Search for the cell housing the specified text and yield its [x, y] center coordinate. 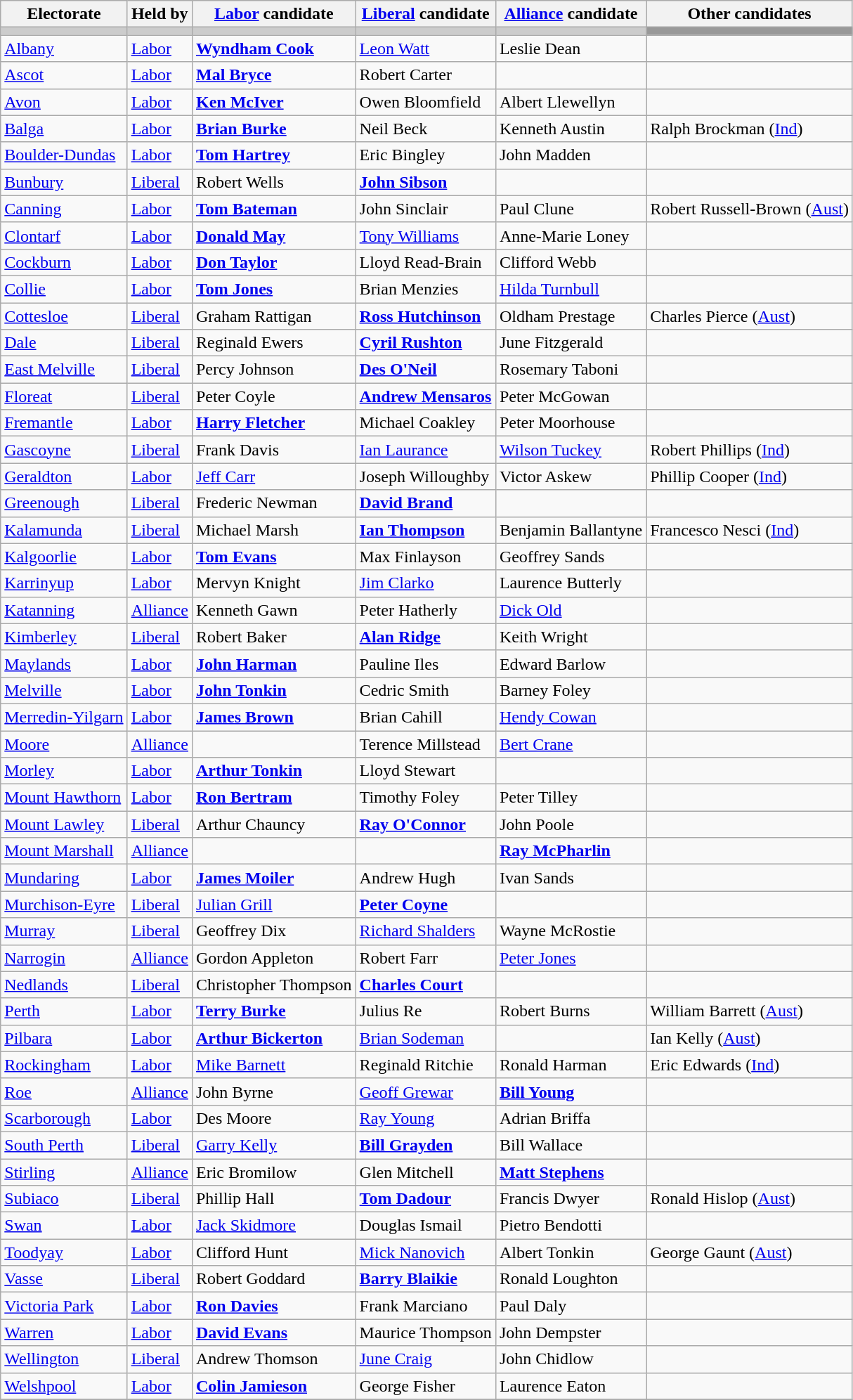
Mundaring [64, 878]
Nedlands [64, 985]
Michael Coakley [426, 423]
Des O'Neil [426, 370]
Kalgoorlie [64, 557]
Ron Davies [274, 1306]
Terence Millstead [426, 744]
Ian Laurance [426, 450]
Merredin-Yilgarn [64, 717]
Leslie Dean [571, 48]
John Sinclair [426, 209]
Clifford Hunt [274, 1252]
East Melville [64, 370]
Cottesloe [64, 316]
Murchison-Eyre [64, 905]
Lloyd Stewart [426, 771]
Jeff Carr [274, 477]
Tom Dadour [426, 1199]
Tom Bateman [274, 209]
Kenneth Austin [571, 129]
Victoria Park [64, 1306]
Melville [64, 690]
Robert Baker [274, 637]
Graham Rattigan [274, 316]
Rosemary Taboni [571, 370]
Brian Menzies [426, 289]
Ray McPharlin [571, 851]
Brian Sodeman [426, 1038]
Moore [64, 744]
John Sibson [426, 182]
Ray O'Connor [426, 824]
Brian Burke [274, 129]
Pietro Bendotti [571, 1226]
Laurence Butterly [571, 583]
Ascot [64, 75]
William Barrett (Aust) [750, 1011]
Gordon Appleton [274, 958]
Floreat [64, 396]
Tom Evans [274, 557]
Julian Grill [274, 905]
Wayne McRostie [571, 931]
Ian Kelly (Aust) [750, 1038]
Morley [64, 771]
Katanning [64, 610]
Tony Williams [426, 235]
Bert Crane [571, 744]
Kenneth Gawn [274, 610]
Lloyd Read-Brain [426, 262]
Des Moore [274, 1118]
Tom Hartrey [274, 155]
Colin Jamieson [274, 1386]
Jim Clarko [426, 583]
Murray [64, 931]
Tom Jones [274, 289]
Leon Watt [426, 48]
Robert Phillips (Ind) [750, 450]
Alliance candidate [571, 14]
Ross Hutchinson [426, 316]
Narrogin [64, 958]
Mount Lawley [64, 824]
Andrew Thomson [274, 1359]
Charles Pierce (Aust) [750, 316]
June Craig [426, 1359]
Frederic Newman [274, 503]
Keith Wright [571, 637]
Phillip Cooper (Ind) [750, 477]
Adrian Briffa [571, 1118]
Matt Stephens [571, 1172]
Reginald Ritchie [426, 1065]
Warren [64, 1333]
Alan Ridge [426, 637]
Reginald Ewers [274, 343]
Mount Marshall [64, 851]
Rockingham [64, 1065]
Balga [64, 129]
John Byrne [274, 1091]
Kimberley [64, 637]
Neil Beck [426, 129]
Pauline Iles [426, 663]
Perth [64, 1011]
David Brand [426, 503]
Welshpool [64, 1386]
Ron Bertram [274, 798]
Avon [64, 102]
Laurence Eaton [571, 1386]
Jack Skidmore [274, 1226]
Scarborough [64, 1118]
Eric Bromilow [274, 1172]
Benjamin Ballantyne [571, 530]
Peter Moorhouse [571, 423]
Oldham Prestage [571, 316]
Hilda Turnbull [571, 289]
Robert Carter [426, 75]
Garry Kelly [274, 1145]
Collie [64, 289]
Wyndham Cook [274, 48]
Ronald Harman [571, 1065]
Electorate [64, 14]
Wilson Tuckey [571, 450]
Robert Wells [274, 182]
George Fisher [426, 1386]
John Poole [571, 824]
Pilbara [64, 1038]
Ian Thompson [426, 530]
Dick Old [571, 610]
John Dempster [571, 1333]
Liberal candidate [426, 14]
Eric Edwards (Ind) [750, 1065]
George Gaunt (Aust) [750, 1252]
James Moiler [274, 878]
June Fitzgerald [571, 343]
Joseph Willoughby [426, 477]
Paul Daly [571, 1306]
Francis Dwyer [571, 1199]
David Evans [274, 1333]
Paul Clune [571, 209]
John Harman [274, 663]
Mal Bryce [274, 75]
Roe [64, 1091]
Labor candidate [274, 14]
Eric Bingley [426, 155]
Max Finlayson [426, 557]
Terry Burke [274, 1011]
Victor Askew [571, 477]
Peter Coyle [274, 396]
Arthur Tonkin [274, 771]
Mike Barnett [274, 1065]
Mick Nanovich [426, 1252]
Albert Tonkin [571, 1252]
Peter Jones [571, 958]
Vasse [64, 1279]
Frank Marciano [426, 1306]
Owen Bloomfield [426, 102]
Barry Blaikie [426, 1279]
Cyril Rushton [426, 343]
South Perth [64, 1145]
Francesco Nesci (Ind) [750, 530]
Subiaco [64, 1199]
Bunbury [64, 182]
Clontarf [64, 235]
Albert Llewellyn [571, 102]
Karrinyup [64, 583]
Bill Young [571, 1091]
Fremantle [64, 423]
Swan [64, 1226]
Clifford Webb [571, 262]
Don Taylor [274, 262]
Douglas Ismail [426, 1226]
Canning [64, 209]
Stirling [64, 1172]
Robert Russell-Brown (Aust) [750, 209]
Greenough [64, 503]
Other candidates [750, 14]
Mount Hawthorn [64, 798]
Bill Wallace [571, 1145]
Wellington [64, 1359]
Cedric Smith [426, 690]
Kalamunda [64, 530]
Albany [64, 48]
Charles Court [426, 985]
Mervyn Knight [274, 583]
Harry Fletcher [274, 423]
Andrew Hugh [426, 878]
Hendy Cowan [571, 717]
Andrew Mensaros [426, 396]
Bill Grayden [426, 1145]
Maurice Thompson [426, 1333]
Frank Davis [274, 450]
Ronald Loughton [571, 1279]
Ivan Sands [571, 878]
Donald May [274, 235]
Arthur Chauncy [274, 824]
Geoffrey Dix [274, 931]
Toodyay [64, 1252]
Held by [159, 14]
Barney Foley [571, 690]
Geoff Grewar [426, 1091]
Ralph Brockman (Ind) [750, 129]
Robert Burns [571, 1011]
Ray Young [426, 1118]
Richard Shalders [426, 931]
Peter Hatherly [426, 610]
Peter McGowan [571, 396]
Julius Re [426, 1011]
Brian Cahill [426, 717]
Peter Coyne [426, 905]
Edward Barlow [571, 663]
James Brown [274, 717]
Anne-Marie Loney [571, 235]
John Madden [571, 155]
Phillip Hall [274, 1199]
Dale [64, 343]
Ronald Hislop (Aust) [750, 1199]
Ken McIver [274, 102]
Peter Tilley [571, 798]
Arthur Bickerton [274, 1038]
Timothy Foley [426, 798]
John Tonkin [274, 690]
Geoffrey Sands [571, 557]
Percy Johnson [274, 370]
John Chidlow [571, 1359]
Christopher Thompson [274, 985]
Maylands [64, 663]
Robert Farr [426, 958]
Geraldton [64, 477]
Boulder-Dundas [64, 155]
Robert Goddard [274, 1279]
Michael Marsh [274, 530]
Gascoyne [64, 450]
Cockburn [64, 262]
Glen Mitchell [426, 1172]
